Return the (X, Y) coordinate for the center point of the cell that contains the specified text.  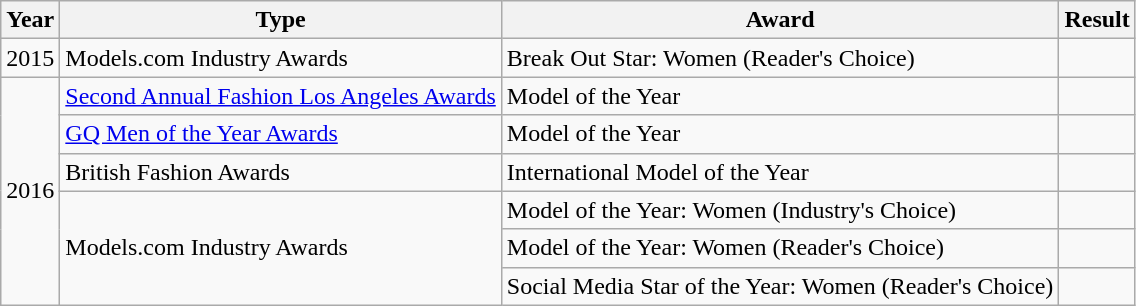
International Model of the Year (780, 172)
2015 (30, 58)
GQ Men of the Year Awards (280, 134)
Break Out Star: Women (Reader's Choice) (780, 58)
Model of the Year: Women (Industry's Choice) (780, 210)
Second Annual Fashion Los Angeles Awards (280, 96)
Model of the Year: Women (Reader's Choice) (780, 248)
Type (280, 20)
Year (30, 20)
Result (1097, 20)
2016 (30, 191)
British Fashion Awards (280, 172)
Social Media Star of the Year: Women (Reader's Choice) (780, 286)
Award (780, 20)
